Output the (x, y) coordinate of the center of the cell containing the given text.  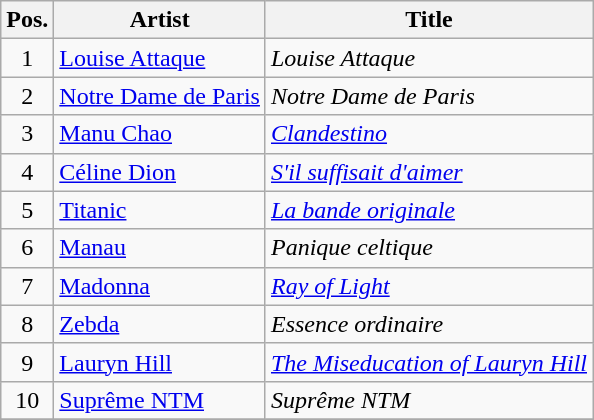
Lauryn Hill (160, 362)
Céline Dion (160, 172)
5 (28, 210)
6 (28, 248)
Manu Chao (160, 134)
Pos. (28, 20)
Zebda (160, 324)
S'il suffisait d'aimer (428, 172)
Essence ordinaire (428, 324)
The Miseducation of Lauryn Hill (428, 362)
Manau (160, 248)
Panique celtique (428, 248)
8 (28, 324)
3 (28, 134)
7 (28, 286)
Clandestino (428, 134)
2 (28, 96)
10 (28, 400)
Titanic (160, 210)
4 (28, 172)
1 (28, 58)
Ray of Light (428, 286)
Madonna (160, 286)
La bande originale (428, 210)
9 (28, 362)
Title (428, 20)
Artist (160, 20)
